For the text-containing cell, return its midpoint in (X, Y) coordinate format. 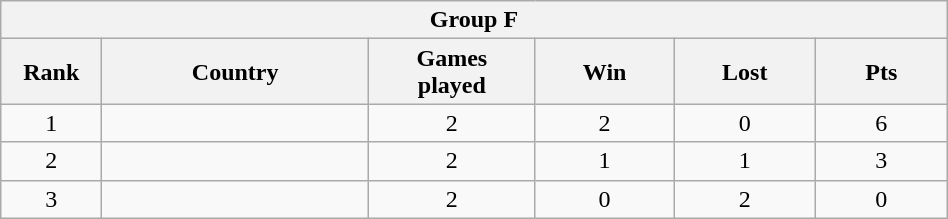
Pts (881, 72)
Rank (52, 72)
Lost (744, 72)
Win (604, 72)
Group F (474, 20)
Country (236, 72)
6 (881, 123)
Games played (452, 72)
